Find where the given text appears and provide that cell's center as [x, y] coordinate. 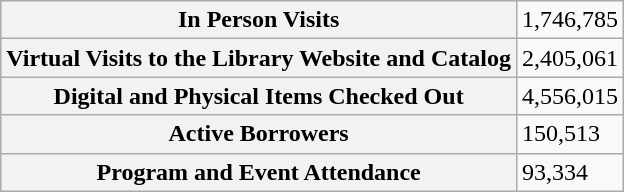
1,746,785 [570, 20]
Virtual Visits to the Library Website and Catalog [259, 58]
Program and Event Attendance [259, 172]
2,405,061 [570, 58]
Digital and Physical Items Checked Out [259, 96]
150,513 [570, 134]
Active Borrowers [259, 134]
93,334 [570, 172]
In Person Visits [259, 20]
4,556,015 [570, 96]
